Return the (x, y) coordinate for the center point of the cell that contains the specified text.  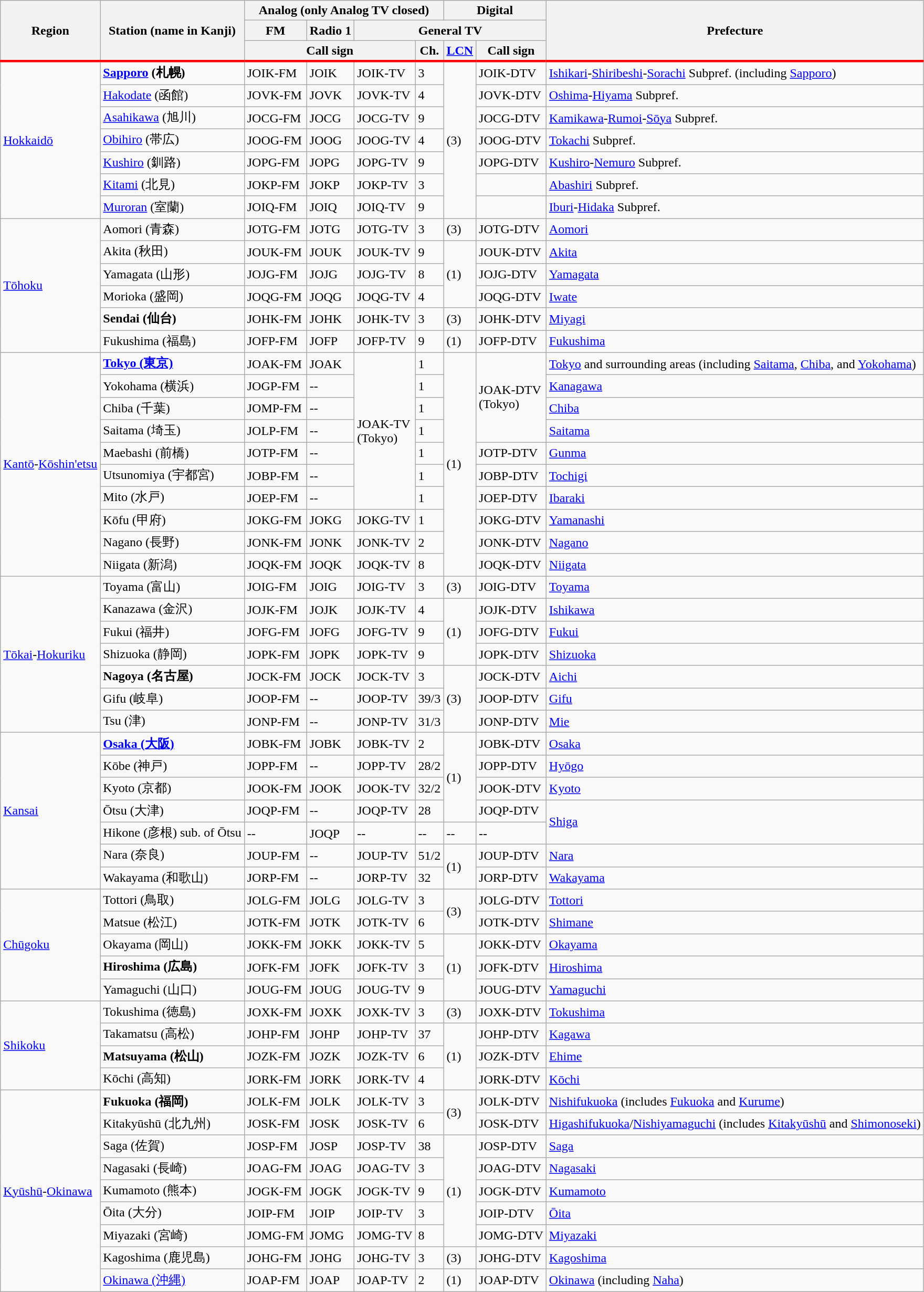
JOHP (330, 1035)
JORK (330, 1079)
JOQP-DTV (511, 811)
JOHK-FM (275, 319)
Kushiro (釧路) (172, 163)
Tokyo and surrounding areas (including Saitama, Chiba, and Yokohama) (735, 363)
JOKG-TV (385, 520)
Digital (495, 11)
JOQP-TV (385, 811)
Kyoto (735, 789)
Shikoku (50, 1046)
JOBP-FM (275, 476)
JOSK (330, 1124)
JOOG-FM (275, 141)
JOFP-TV (385, 341)
JOUP-FM (275, 856)
JOJG (330, 274)
JOVK-DTV (511, 96)
JOTG-DTV (511, 230)
JOUP-DTV (511, 856)
JOLK-TV (385, 1102)
JOIG-DTV (511, 587)
JOKG-FM (275, 520)
JOHK-TV (385, 319)
JOAG-DTV (511, 1169)
JONP-FM (275, 722)
JOHG-FM (275, 1258)
JOMG-TV (385, 1235)
JOFK (330, 967)
JOLG-DTV (511, 900)
JOOP-FM (275, 700)
Yokohama (横浜) (172, 387)
JONK-TV (385, 543)
JOJG-DTV (511, 274)
JOTK-TV (385, 922)
JOAK-TV(Tokyo) (385, 431)
JOMG (330, 1235)
JOSK-TV (385, 1124)
JOLP-FM (275, 431)
JOTG-FM (275, 230)
JOQK-FM (275, 565)
JOSP (330, 1146)
JOLG-FM (275, 900)
Maebashi (前橋) (172, 454)
Miyagi (735, 319)
JOAK-FM (275, 363)
JOTG-TV (385, 230)
JOTK (330, 922)
JONK-FM (275, 543)
JOUK-FM (275, 252)
Gunma (735, 454)
JOGK (330, 1191)
Matsuyama (松山) (172, 1057)
JOBK (330, 744)
JOFK-TV (385, 967)
JOIK-FM (275, 72)
JOFG-FM (275, 632)
Tōhoku (50, 286)
JOUK (330, 252)
JOZK-DTV (511, 1057)
Matsue (松江) (172, 922)
Hiroshima (735, 967)
JOCK-TV (385, 676)
Kagoshima (735, 1258)
JOHP-DTV (511, 1035)
JOOP-TV (385, 700)
Toyama (735, 587)
JOQG-TV (385, 297)
JOCG-TV (385, 118)
JONP-TV (385, 722)
Okinawa (沖縄) (172, 1280)
JOQG-DTV (511, 297)
Okinawa (including Naha) (735, 1280)
Muroran (室蘭) (172, 207)
JOIG (330, 587)
JOVK (330, 96)
Sendai (仙台) (172, 319)
28/2 (429, 766)
JOQK-TV (385, 565)
JORK-TV (385, 1079)
Yamaguchi (山口) (172, 989)
Yamanashi (735, 520)
Mie (735, 722)
JOCG-FM (275, 118)
JOKG (330, 520)
JOSK-FM (275, 1124)
JOIP-FM (275, 1213)
Kōchi (735, 1079)
JOFG-DTV (511, 632)
Kōbe (神戸) (172, 766)
Radio 1 (330, 30)
Toyama (富山) (172, 587)
FM (275, 30)
JOUG-TV (385, 989)
Kōfu (甲府) (172, 520)
JOZK-TV (385, 1057)
Ōita (735, 1213)
Ch. (429, 51)
JOAK (330, 363)
JOPG-TV (385, 163)
JOQK-DTV (511, 565)
Tokushima (徳島) (172, 1013)
JOCG-DTV (511, 118)
JOPG-DTV (511, 163)
JOGK-FM (275, 1191)
Saga (佐賀) (172, 1146)
Kagoshima (鹿児島) (172, 1258)
Yamagata (山形) (172, 274)
Niigata (新潟) (172, 565)
Ōita (大分) (172, 1213)
JOFG-TV (385, 632)
Aomori (青森) (172, 230)
Iburi-Hidaka Subpref. (735, 207)
Kanazawa (金沢) (172, 609)
JOHK (330, 319)
JORP-DTV (511, 878)
Station (name in Kanji) (172, 31)
JOAG-TV (385, 1169)
JOTG (330, 230)
Akita (秋田) (172, 252)
Morioka (盛岡) (172, 297)
Kantō-Kōshin'etsu (50, 464)
38 (429, 1146)
Hiroshima (広島) (172, 967)
JOAK-DTV(Tokyo) (511, 397)
Hyōgo (735, 766)
JORK-FM (275, 1079)
Kyoto (京都) (172, 789)
JOXK-TV (385, 1013)
39/3 (429, 700)
JOGP-FM (275, 387)
Fukuoka (福岡) (172, 1102)
Gifu (岐阜) (172, 700)
JOTK-DTV (511, 922)
JOIP-TV (385, 1213)
Nagasaki (735, 1169)
JOJK-TV (385, 609)
JOPP-FM (275, 766)
Tsu (津) (172, 722)
JOQK (330, 565)
JOOK-DTV (511, 789)
JOIG-FM (275, 587)
JOUK-TV (385, 252)
JOBK-FM (275, 744)
JOPK-TV (385, 654)
JOIP-DTV (511, 1213)
Kanagawa (735, 387)
JOJK-FM (275, 609)
JOOK (330, 789)
Chiba (735, 409)
JOKK (330, 945)
JOPP-TV (385, 766)
32 (429, 878)
JOAP (330, 1280)
JOPG (330, 163)
Tochigi (735, 476)
Kagawa (735, 1035)
28 (429, 811)
Kōchi (高知) (172, 1079)
JOIP (330, 1213)
Region (50, 31)
JOAP-FM (275, 1280)
Shizuoka (静岡) (172, 654)
JORP-TV (385, 878)
JOFK-FM (275, 967)
JOHG-DTV (511, 1258)
Nagano (735, 543)
Saitama (735, 431)
Ehime (735, 1057)
JOIG-TV (385, 587)
JOJG-FM (275, 274)
LCN (460, 51)
JOOG-TV (385, 141)
51/2 (429, 856)
Fukushima (福島) (172, 341)
JOLK (330, 1102)
JOHG-TV (385, 1258)
Mito (水戸) (172, 498)
JOZK (330, 1057)
JONP-DTV (511, 722)
JOKK-TV (385, 945)
JOUG-FM (275, 989)
Okayama (735, 945)
JOIQ-FM (275, 207)
Nagano (長野) (172, 543)
Gifu (735, 700)
JONK (330, 543)
Chiba (千葉) (172, 409)
JOHG (330, 1258)
JOUG (330, 989)
JOHP-TV (385, 1035)
JOXK-DTV (511, 1013)
JOUP-TV (385, 856)
JOTP-DTV (511, 454)
JOPG-FM (275, 163)
JOBK-DTV (511, 744)
JOXK (330, 1013)
JOTP-FM (275, 454)
Niigata (735, 565)
JOSK-DTV (511, 1124)
JORP-FM (275, 878)
Miyazaki (735, 1235)
Ōtsu (大津) (172, 811)
Shizuoka (735, 654)
Shiga (735, 821)
Nagoya (名古屋) (172, 676)
JOGK-TV (385, 1191)
Nara (奈良) (172, 856)
JOOK-TV (385, 789)
Oshima-Hiyama Subpref. (735, 96)
37 (429, 1035)
JOJG-TV (385, 274)
JOCK (330, 676)
Tottori (735, 900)
JOOG (330, 141)
JOPP-DTV (511, 766)
JOCK-FM (275, 676)
JORK-DTV (511, 1079)
Yamaguchi (735, 989)
Abashiri Subpref. (735, 185)
JOQP (330, 833)
Fukui (735, 632)
Fukui (福井) (172, 632)
JOFP-FM (275, 341)
Nagasaki (長崎) (172, 1169)
Chūgoku (50, 945)
JOSP-FM (275, 1146)
JONK-DTV (511, 543)
Asahikawa (旭川) (172, 118)
Aichi (735, 676)
Akita (735, 252)
JOPK-DTV (511, 654)
JOKG-DTV (511, 520)
Kumamoto (735, 1191)
JOIQ-TV (385, 207)
JOIK-TV (385, 72)
Wakayama (和歌山) (172, 878)
JOAG (330, 1169)
JOQP-FM (275, 811)
JOOG-DTV (511, 141)
Wakayama (735, 878)
JOJK (330, 609)
Higashifukuoka/Nishiyamaguchi (includes Kitakyūshū and Shimonoseki) (735, 1124)
Takamatsu (高松) (172, 1035)
JOAP-TV (385, 1280)
JOOK-FM (275, 789)
JOTK-FM (275, 922)
Prefecture (735, 31)
Okayama (岡山) (172, 945)
Nishifukuoka (includes Fukuoka and Kurume) (735, 1102)
JOKK-FM (275, 945)
32/2 (429, 789)
JOPK-FM (275, 654)
Tōkai-Hokuriku (50, 654)
JOKK-DTV (511, 945)
Osaka (大阪) (172, 744)
General TV (450, 30)
Osaka (735, 744)
JOZK-FM (275, 1057)
Utsunomiya (宇都宮) (172, 476)
Kansai (50, 811)
Tokachi Subpref. (735, 141)
Hokkaidō (50, 140)
Tottori (鳥取) (172, 900)
Nara (735, 856)
JOKP (330, 185)
JOBK-TV (385, 744)
JOMP-FM (275, 409)
JOMG-FM (275, 1235)
Ibaraki (735, 498)
JOFK-DTV (511, 967)
Saitama (埼玉) (172, 431)
Iwate (735, 297)
5 (429, 945)
JOAG-FM (275, 1169)
JOPK (330, 654)
Miyazaki (宮崎) (172, 1235)
Aomori (735, 230)
Kitami (北見) (172, 185)
Ishikari-Shiribeshi-Sorachi Subpref. (including Sapporo) (735, 72)
JOKP-FM (275, 185)
Tokyo (東京) (172, 363)
JOUK-DTV (511, 252)
JOVK-TV (385, 96)
JOLG (330, 900)
Analog (only Analog TV closed) (344, 11)
JOEP-DTV (511, 498)
Yamagata (735, 274)
JOHP-FM (275, 1035)
JOFG (330, 632)
Kitakyūshū (北九州) (172, 1124)
JOSP-DTV (511, 1146)
Sapporo (札幌) (172, 72)
JOEP-FM (275, 498)
JOCK-DTV (511, 676)
JOIQ (330, 207)
Tokushima (735, 1013)
Kumamoto (熊本) (172, 1191)
Fukushima (735, 341)
JOBP-DTV (511, 476)
JOXK-FM (275, 1013)
JOLK-FM (275, 1102)
Ishikawa (735, 609)
JOSP-TV (385, 1146)
JOJK-DTV (511, 609)
Kyūshū-Okinawa (50, 1191)
31/3 (429, 722)
Saga (735, 1146)
Hakodate (函館) (172, 96)
JOVK-FM (275, 96)
JOUG-DTV (511, 989)
JOFP (330, 341)
Kamikawa-Rumoi-Sōya Subpref. (735, 118)
JOHK-DTV (511, 319)
JOMG-DTV (511, 1235)
JOAP-DTV (511, 1280)
JOKP-TV (385, 185)
JOQG-FM (275, 297)
JOLG-TV (385, 900)
JOCG (330, 118)
Hikone (彦根) sub. of Ōtsu (172, 833)
JOIK-DTV (511, 72)
JOQG (330, 297)
JOFP-DTV (511, 341)
JOOP-DTV (511, 700)
Shimane (735, 922)
JOLK-DTV (511, 1102)
JOGK-DTV (511, 1191)
JOIK (330, 72)
Obihiro (帯広) (172, 141)
Kushiro-Nemuro Subpref. (735, 163)
